Detect which cell encompasses the target text, then output its [X, Y] center coordinate. 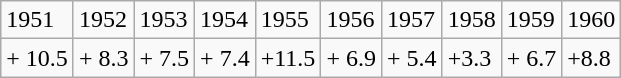
+ 5.4 [412, 58]
+ 6.9 [352, 58]
+ 7.4 [226, 58]
1954 [226, 20]
+11.5 [288, 58]
1957 [412, 20]
1953 [164, 20]
+8.8 [592, 58]
1955 [288, 20]
1951 [38, 20]
1960 [592, 20]
+ 8.3 [104, 58]
1959 [532, 20]
+ 6.7 [532, 58]
+3.3 [472, 58]
+ 10.5 [38, 58]
1956 [352, 20]
1952 [104, 20]
1958 [472, 20]
+ 7.5 [164, 58]
